For the text-containing cell, return its midpoint in [X, Y] coordinate format. 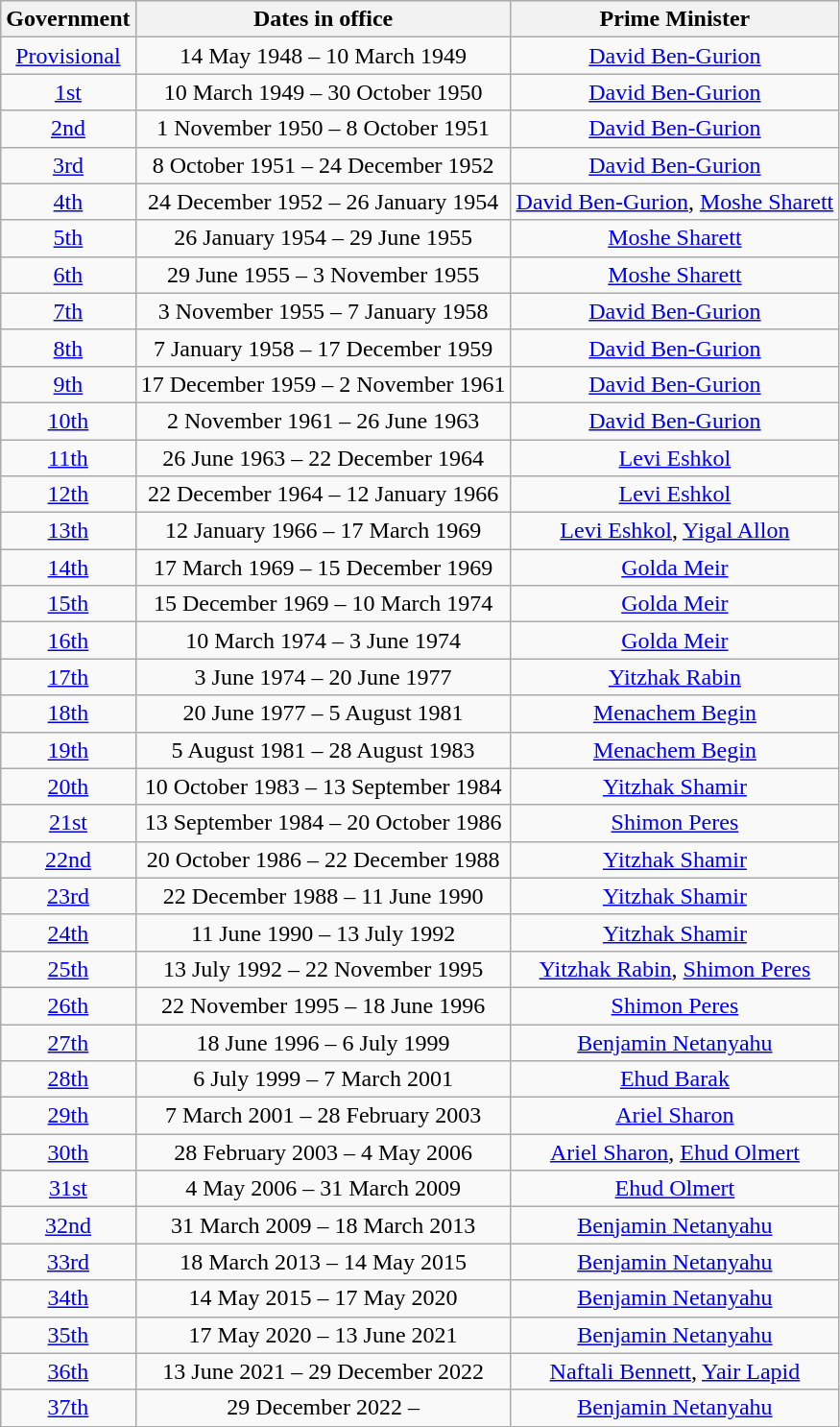
17th [68, 677]
Naftali Bennett, Yair Lapid [675, 1371]
13 June 2021 – 29 December 2022 [323, 1371]
29th [68, 1116]
6th [68, 275]
22 December 1988 – 11 June 1990 [323, 896]
8 October 1951 – 24 December 1952 [323, 165]
20 October 1986 – 22 December 1988 [323, 859]
Ariel Sharon [675, 1116]
11 June 1990 – 13 July 1992 [323, 932]
18 June 1996 – 6 July 1999 [323, 1042]
3 November 1955 – 7 January 1958 [323, 311]
36th [68, 1371]
2nd [68, 129]
15 December 1969 – 10 March 1974 [323, 604]
4th [68, 202]
Government [68, 19]
8th [68, 348]
17 May 2020 – 13 June 2021 [323, 1335]
5th [68, 238]
30th [68, 1152]
34th [68, 1298]
26th [68, 1005]
7 March 2001 – 28 February 2003 [323, 1116]
2 November 1961 – 26 June 1963 [323, 421]
37th [68, 1408]
17 December 1959 – 2 November 1961 [323, 384]
20 June 1977 – 5 August 1981 [323, 713]
Ariel Sharon, Ehud Olmert [675, 1152]
26 June 1963 – 22 December 1964 [323, 458]
Dates in office [323, 19]
Provisional [68, 56]
13 September 1984 – 20 October 1986 [323, 823]
19th [68, 750]
22nd [68, 859]
7 January 1958 – 17 December 1959 [323, 348]
13 July 1992 – 22 November 1995 [323, 969]
10 March 1974 – 3 June 1974 [323, 641]
12 January 1966 – 17 March 1969 [323, 531]
14th [68, 568]
7th [68, 311]
Levi Eshkol, Yigal Allon [675, 531]
1st [68, 92]
David Ben-Gurion, Moshe Sharett [675, 202]
27th [68, 1042]
29 December 2022 – [323, 1408]
24 December 1952 – 26 January 1954 [323, 202]
35th [68, 1335]
6 July 1999 – 7 March 2001 [323, 1079]
15th [68, 604]
21st [68, 823]
33rd [68, 1262]
12th [68, 495]
Yitzhak Rabin, Shimon Peres [675, 969]
16th [68, 641]
31st [68, 1189]
25th [68, 969]
Prime Minister [675, 19]
10 October 1983 – 13 September 1984 [323, 786]
13th [68, 531]
31 March 2009 – 18 March 2013 [323, 1225]
9th [68, 384]
22 November 1995 – 18 June 1996 [323, 1005]
26 January 1954 – 29 June 1955 [323, 238]
5 August 1981 – 28 August 1983 [323, 750]
18th [68, 713]
10th [68, 421]
14 May 1948 – 10 March 1949 [323, 56]
28th [68, 1079]
32nd [68, 1225]
3rd [68, 165]
18 March 2013 – 14 May 2015 [323, 1262]
29 June 1955 – 3 November 1955 [323, 275]
14 May 2015 – 17 May 2020 [323, 1298]
28 February 2003 – 4 May 2006 [323, 1152]
11th [68, 458]
20th [68, 786]
24th [68, 932]
4 May 2006 – 31 March 2009 [323, 1189]
Ehud Barak [675, 1079]
Yitzhak Rabin [675, 677]
10 March 1949 – 30 October 1950 [323, 92]
22 December 1964 – 12 January 1966 [323, 495]
3 June 1974 – 20 June 1977 [323, 677]
23rd [68, 896]
17 March 1969 – 15 December 1969 [323, 568]
Ehud Olmert [675, 1189]
1 November 1950 – 8 October 1951 [323, 129]
